Extract the (X, Y) coordinate from the center of the cell holding the provided text.  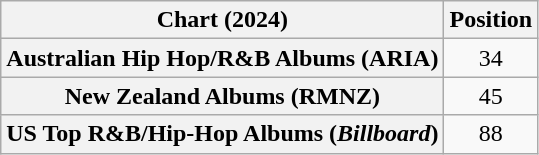
New Zealand Albums (RMNZ) (222, 96)
Chart (2024) (222, 20)
US Top R&B/Hip-Hop Albums (Billboard) (222, 134)
Australian Hip Hop/R&B Albums (ARIA) (222, 58)
Position (491, 20)
88 (491, 134)
34 (491, 58)
45 (491, 96)
